Provide the [x, y] coordinate of the cell's center where the given text is located.  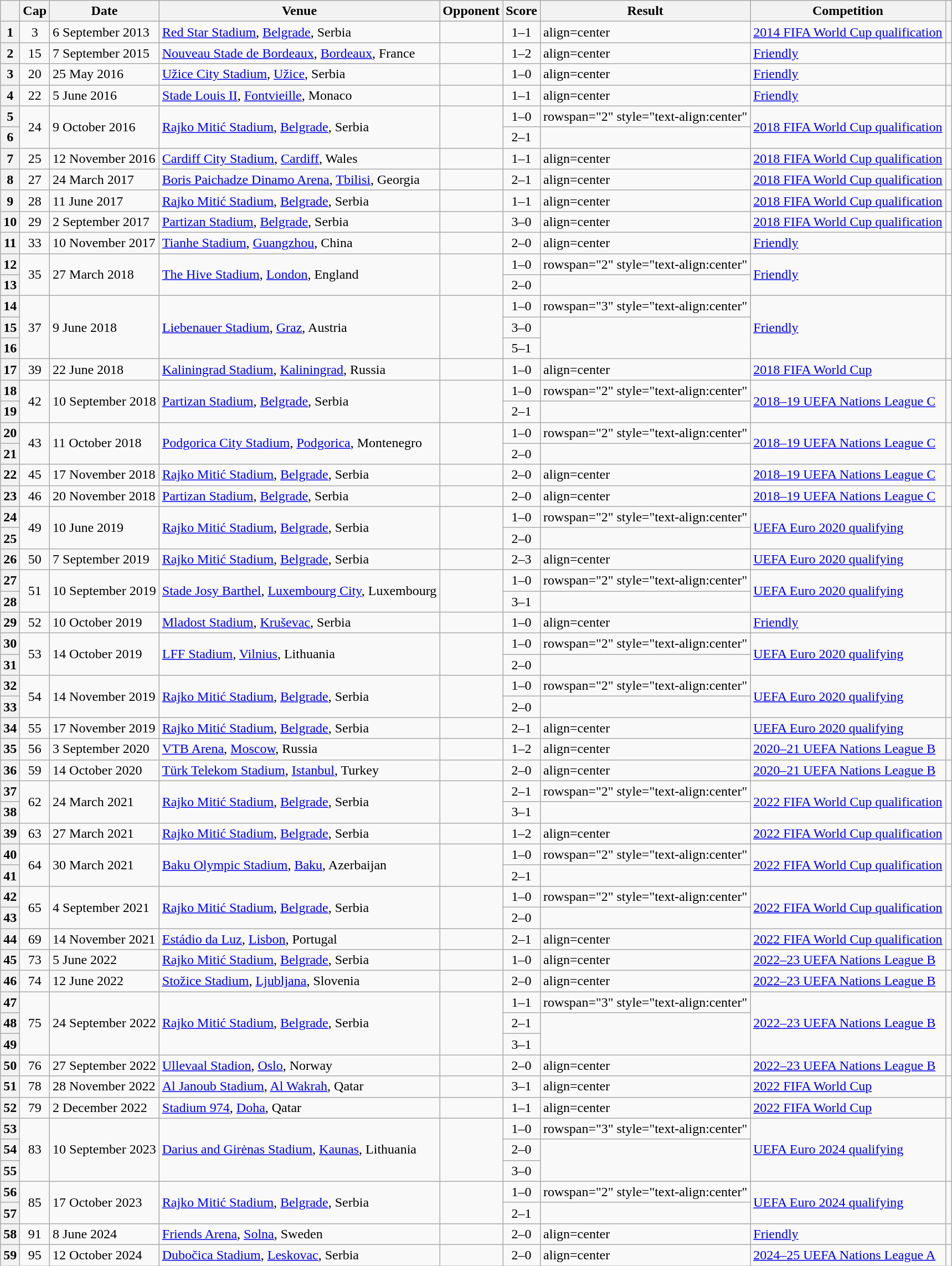
73 [35, 960]
28 November 2022 [105, 1086]
40 [10, 854]
65 [35, 907]
25 May 2016 [105, 74]
Užice City Stadium, Užice, Serbia [299, 74]
2024–25 UEFA Nations League A [848, 1255]
17 [10, 370]
5 [10, 116]
Al Janoub Stadium, Al Wakrah, Qatar [299, 1086]
22 June 2018 [105, 370]
76 [35, 1065]
32 [10, 686]
2 September 2017 [105, 222]
6 [10, 137]
Darius and Girėnas Stadium, Kaunas, Lithuania [299, 1150]
Ullevaal Stadion, Oslo, Norway [299, 1065]
18 [10, 391]
47 [10, 1002]
85 [35, 1202]
27 March 2018 [105, 275]
Liebenauer Stadium, Graz, Austria [299, 327]
11 [10, 243]
7 [10, 158]
LFF Stadium, Vilnius, Lithuania [299, 654]
62 [35, 802]
Kaliningrad Stadium, Kaliningrad, Russia [299, 370]
5 June 2016 [105, 95]
4 [10, 95]
5 June 2022 [105, 960]
Stade Josy Barthel, Luxembourg City, Luxembourg [299, 591]
11 June 2017 [105, 201]
Venue [299, 11]
10 September 2023 [105, 1150]
14 November 2019 [105, 696]
30 March 2021 [105, 865]
14 November 2021 [105, 939]
Baku Olympic Stadium, Baku, Azerbaijan [299, 865]
10 June 2019 [105, 527]
21 [10, 454]
41 [10, 875]
20 November 2018 [105, 496]
1 [10, 32]
75 [35, 1023]
23 [10, 496]
Opponent [471, 11]
13 [10, 285]
58 [10, 1234]
Date [105, 11]
12 [10, 264]
Nouveau Stade de Bordeaux, Bordeaux, France [299, 53]
64 [35, 865]
38 [10, 812]
Dubočica Stadium, Leskovac, Serbia [299, 1255]
17 October 2023 [105, 1202]
9 [10, 201]
2018 FIFA World Cup [848, 370]
2 [10, 53]
34 [10, 728]
17 November 2018 [105, 475]
95 [35, 1255]
Türk Telekom Stadium, Istanbul, Turkey [299, 770]
VTB Arena, Moscow, Russia [299, 749]
2 December 2022 [105, 1108]
78 [35, 1086]
11 October 2018 [105, 443]
9 June 2018 [105, 327]
Stožice Stadium, Ljubljana, Slovenia [299, 981]
24 September 2022 [105, 1023]
Red Star Stadium, Belgrade, Serbia [299, 32]
17 November 2019 [105, 728]
16 [10, 348]
2–3 [522, 559]
Result [646, 11]
6 September 2013 [105, 32]
Score [522, 11]
7 September 2019 [105, 559]
10 October 2019 [105, 623]
5–1 [522, 348]
7 September 2015 [105, 53]
Podgorica City Stadium, Podgorica, Montenegro [299, 443]
26 [10, 559]
24 March 2017 [105, 180]
19 [10, 412]
Cap [35, 11]
83 [35, 1150]
14 October 2020 [105, 770]
Friends Arena, Solna, Sweden [299, 1234]
57 [10, 1213]
31 [10, 665]
Boris Paichadze Dinamo Arena, Tbilisi, Georgia [299, 180]
8 June 2024 [105, 1234]
44 [10, 939]
69 [35, 939]
27 September 2022 [105, 1065]
10 [10, 222]
Stade Louis II, Fontvieille, Monaco [299, 95]
24 March 2021 [105, 802]
10 September 2019 [105, 591]
3 September 2020 [105, 749]
2014 FIFA World Cup qualification [848, 32]
36 [10, 770]
12 June 2022 [105, 981]
91 [35, 1234]
10 September 2018 [105, 401]
79 [35, 1108]
27 March 2021 [105, 833]
4 September 2021 [105, 907]
Mladost Stadium, Kruševac, Serbia [299, 623]
74 [35, 981]
8 [10, 180]
30 [10, 644]
Stadium 974, Doha, Qatar [299, 1108]
14 [10, 306]
12 October 2024 [105, 1255]
9 October 2016 [105, 127]
63 [35, 833]
48 [10, 1023]
The Hive Stadium, London, England [299, 275]
Estádio da Luz, Lisbon, Portugal [299, 939]
10 November 2017 [105, 243]
Cardiff City Stadium, Cardiff, Wales [299, 158]
12 November 2016 [105, 158]
Competition [848, 11]
14 October 2019 [105, 654]
Tianhe Stadium, Guangzhou, China [299, 243]
